Return [x, y] of the center of cell containing provided text 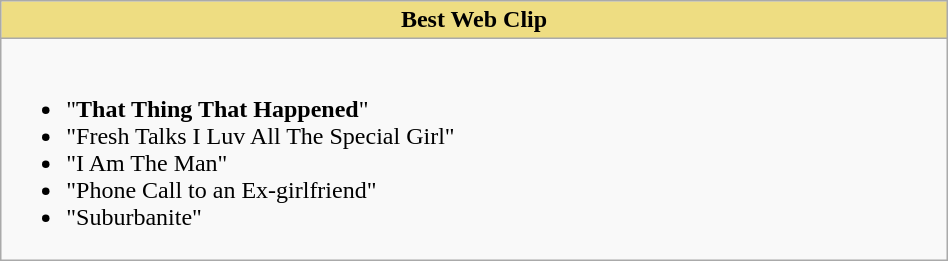
"That Thing That Happened""Fresh Talks I Luv All The Special Girl""I Am The Man""Phone Call to an Ex-girlfriend""Suburbanite" [474, 150]
Best Web Clip [474, 20]
